Return the (X, Y) coordinate for the center point of the cell that contains the specified text.  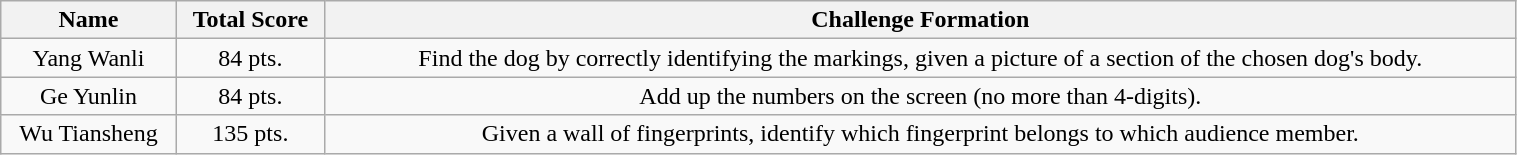
Wu Tiansheng (88, 134)
Ge Yunlin (88, 96)
Challenge Formation (920, 20)
Add up the numbers on the screen (no more than 4-digits). (920, 96)
Name (88, 20)
Yang Wanli (88, 58)
Total Score (250, 20)
135 pts. (250, 134)
Given a wall of fingerprints, identify which fingerprint belongs to which audience member. (920, 134)
Find the dog by correctly identifying the markings, given a picture of a section of the chosen dog's body. (920, 58)
